From the cell containing the given text, extract its center point as [x, y] coordinate. 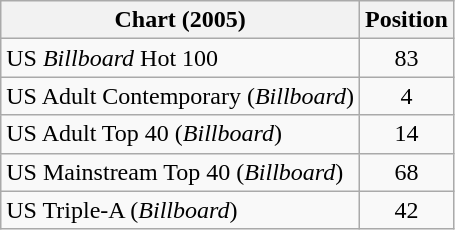
42 [407, 210]
4 [407, 96]
68 [407, 172]
14 [407, 134]
US Mainstream Top 40 (Billboard) [180, 172]
US Triple-A (Billboard) [180, 210]
US Adult Contemporary (Billboard) [180, 96]
83 [407, 58]
US Billboard Hot 100 [180, 58]
Chart (2005) [180, 20]
Position [407, 20]
US Adult Top 40 (Billboard) [180, 134]
